From the cell containing the given text, extract its center point as (X, Y) coordinate. 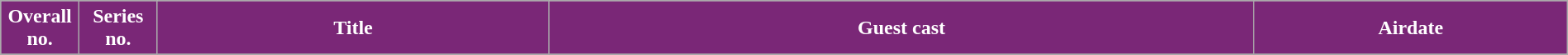
Airdate (1411, 28)
Title (353, 28)
Guest cast (901, 28)
Overall no. (40, 28)
Series no. (117, 28)
